Search for the cell housing the specified text and yield its (x, y) center coordinate. 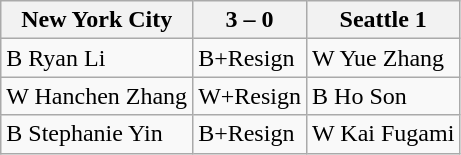
3 – 0 (250, 20)
W+Resign (250, 96)
W Hanchen Zhang (97, 96)
B Ryan Li (97, 58)
Seattle 1 (384, 20)
W Yue Zhang (384, 58)
W Kai Fugami (384, 134)
New York City (97, 20)
B Ho Son (384, 96)
B Stephanie Yin (97, 134)
